Capture the cell that displays the provided text and extract its [x, y] central coordinate. 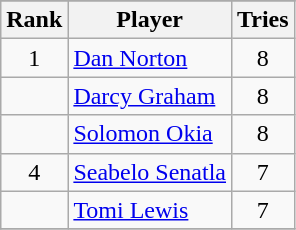
Tries [264, 20]
Seabelo Senatla [150, 172]
1 [34, 58]
Darcy Graham [150, 96]
Tomi Lewis [150, 210]
Player [150, 20]
Solomon Okia [150, 134]
Rank [34, 20]
4 [34, 172]
Dan Norton [150, 58]
